Detect which cell encompasses the target text, then output its (X, Y) center coordinate. 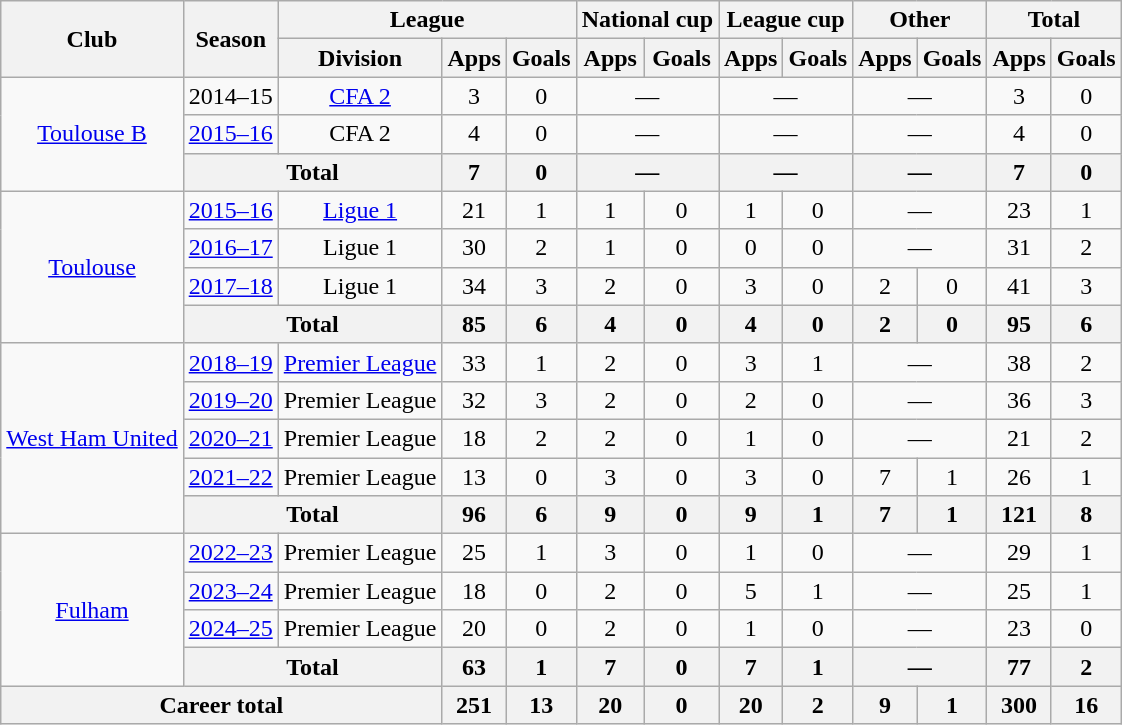
36 (1019, 400)
Fulham (92, 610)
29 (1019, 553)
16 (1086, 705)
300 (1019, 705)
League cup (786, 20)
Division (360, 58)
34 (474, 286)
Toulouse B (92, 134)
2018–19 (230, 362)
Other (920, 20)
2014–15 (230, 96)
2024–25 (230, 629)
Toulouse (92, 267)
95 (1019, 324)
2022–23 (230, 553)
2023–24 (230, 591)
77 (1019, 667)
National cup (647, 20)
5 (751, 591)
Career total (222, 705)
26 (1019, 477)
2016–17 (230, 248)
West Ham United (92, 438)
33 (474, 362)
2021–22 (230, 477)
31 (1019, 248)
Season (230, 39)
2020–21 (230, 438)
63 (474, 667)
30 (474, 248)
85 (474, 324)
Club (92, 39)
121 (1019, 515)
251 (474, 705)
2017–18 (230, 286)
2019–20 (230, 400)
96 (474, 515)
41 (1019, 286)
8 (1086, 515)
38 (1019, 362)
League (427, 20)
32 (474, 400)
